Return the [X, Y] coordinate for the center point of the cell that contains the specified text.  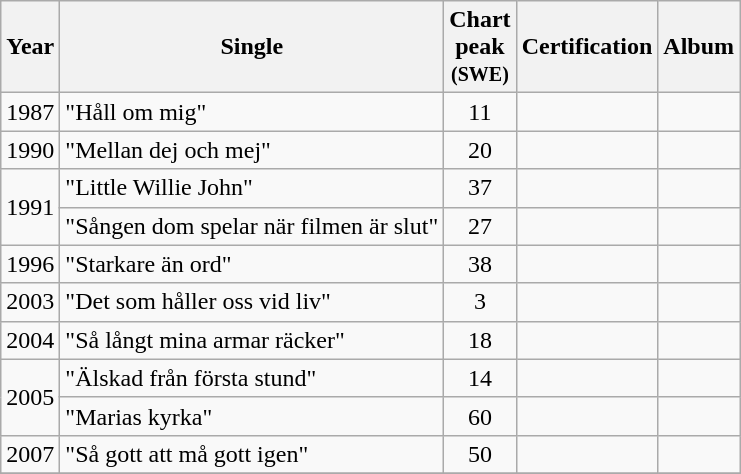
Single [252, 47]
60 [480, 416]
50 [480, 454]
"Starkare än ord" [252, 264]
"Så långt mina armar räcker" [252, 340]
20 [480, 150]
2003 [30, 302]
11 [480, 112]
"Det som håller oss vid liv" [252, 302]
"Marias kyrka" [252, 416]
"Så gott att må gott igen" [252, 454]
2007 [30, 454]
"Håll om mig" [252, 112]
Certification [587, 47]
Chart peak(SWE) [480, 47]
2005 [30, 397]
18 [480, 340]
1987 [30, 112]
2004 [30, 340]
"Mellan dej och mej" [252, 150]
1996 [30, 264]
1991 [30, 207]
Album [699, 47]
27 [480, 226]
1990 [30, 150]
37 [480, 188]
"Älskad från första stund" [252, 378]
"Little Willie John" [252, 188]
14 [480, 378]
38 [480, 264]
Year [30, 47]
3 [480, 302]
"Sången dom spelar när filmen är slut" [252, 226]
